Return [x, y] of the center of cell containing provided text 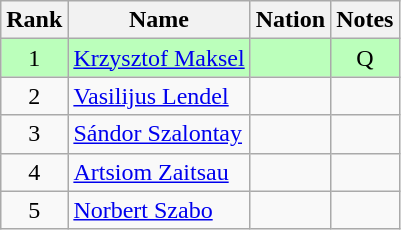
1 [34, 58]
3 [34, 134]
Artsiom Zaitsau [159, 172]
Q [365, 58]
Krzysztof Maksel [159, 58]
5 [34, 210]
Rank [34, 20]
Norbert Szabo [159, 210]
Sándor Szalontay [159, 134]
2 [34, 96]
Nation [290, 20]
Notes [365, 20]
Name [159, 20]
Vasilijus Lendel [159, 96]
4 [34, 172]
